Extract the [x, y] coordinate from the center of the cell holding the provided text.  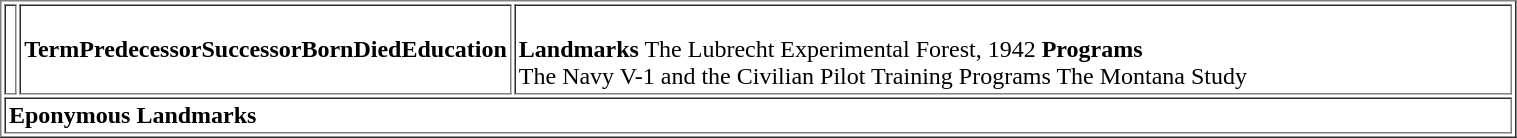
TermPredecessorSuccessorBornDiedEducation [266, 49]
Eponymous Landmarks [758, 116]
Landmarks The Lubrecht Experimental Forest, 1942 Programs The Navy V-1 and the Civilian Pilot Training Programs The Montana Study [1013, 49]
